Return (x, y) of the center of cell containing provided text 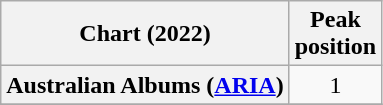
Chart (2022) (145, 34)
1 (335, 85)
Australian Albums (ARIA) (145, 85)
Peakposition (335, 34)
